Return [X, Y] of the center of cell containing provided text 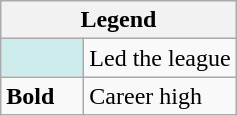
Legend [118, 20]
Career high [160, 96]
Led the league [160, 58]
Bold [42, 96]
